Find where the given text appears and provide that cell's center as (x, y) coordinate. 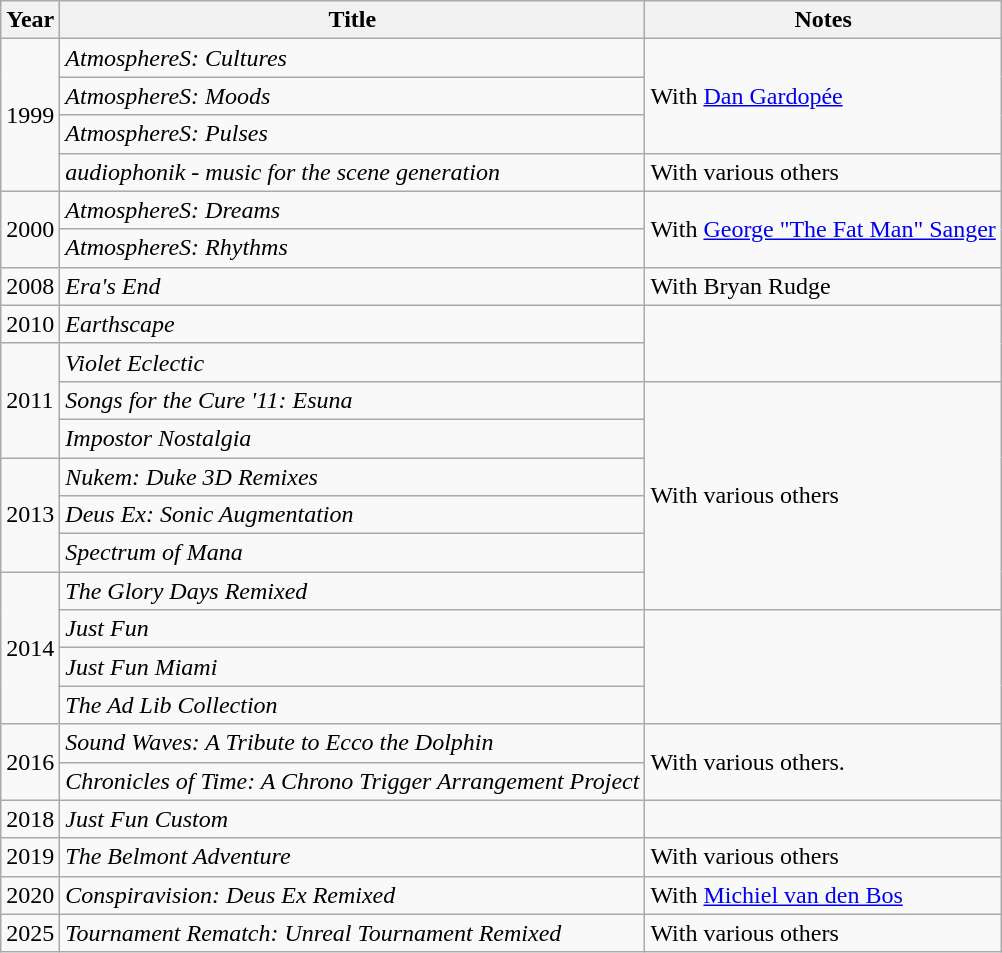
AtmosphereS: Moods (352, 96)
Year (30, 20)
With Dan Gardopée (824, 96)
audiophonik - music for the scene generation (352, 172)
2025 (30, 933)
Just Fun (352, 629)
2014 (30, 648)
Impostor Nostalgia (352, 438)
Just Fun Miami (352, 667)
With George "The Fat Man" Sanger (824, 229)
The Belmont Adventure (352, 857)
Era's End (352, 286)
Violet Eclectic (352, 362)
Spectrum of Mana (352, 553)
With various others. (824, 762)
Chronicles of Time: A Chrono Trigger Arrangement Project (352, 781)
With Michiel van den Bos (824, 895)
Title (352, 20)
2013 (30, 515)
AtmosphereS: Pulses (352, 134)
Conspiravision: Deus Ex Remixed (352, 895)
Earthscape (352, 324)
2016 (30, 762)
Deus Ex: Sonic Augmentation (352, 515)
Notes (824, 20)
Just Fun Custom (352, 819)
Nukem: Duke 3D Remixes (352, 477)
With Bryan Rudge (824, 286)
2000 (30, 229)
The Ad Lib Collection (352, 705)
1999 (30, 115)
2010 (30, 324)
Tournament Rematch: Unreal Tournament Remixed (352, 933)
The Glory Days Remixed (352, 591)
Sound Waves: A Tribute to Ecco the Dolphin (352, 743)
AtmosphereS: Rhythms (352, 248)
2018 (30, 819)
AtmosphereS: Cultures (352, 58)
AtmosphereS: Dreams (352, 210)
2019 (30, 857)
2008 (30, 286)
2011 (30, 400)
Songs for the Cure '11: Esuna (352, 400)
2020 (30, 895)
